Find where the given text appears and provide that cell's center as (X, Y) coordinate. 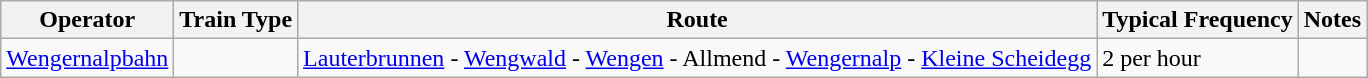
Notes (1332, 20)
2 per hour (1198, 58)
Wengernalpbahn (88, 58)
Train Type (236, 20)
Lauterbrunnen - Wengwald - Wengen - Allmend - Wengernalp - Kleine Scheidegg (698, 58)
Route (698, 20)
Operator (88, 20)
Typical Frequency (1198, 20)
